Return (X, Y) of the center of cell containing provided text 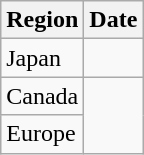
Region (42, 20)
Date (114, 20)
Japan (42, 58)
Europe (42, 134)
Canada (42, 96)
